Determine the [X, Y] coordinate at the center of the cell enclosing the given text.  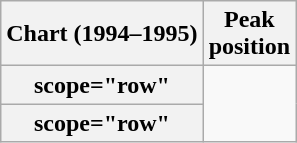
Peakposition [249, 34]
Chart (1994–1995) [102, 34]
